Provide the (X, Y) coordinate of the cell's center where the given text is located.  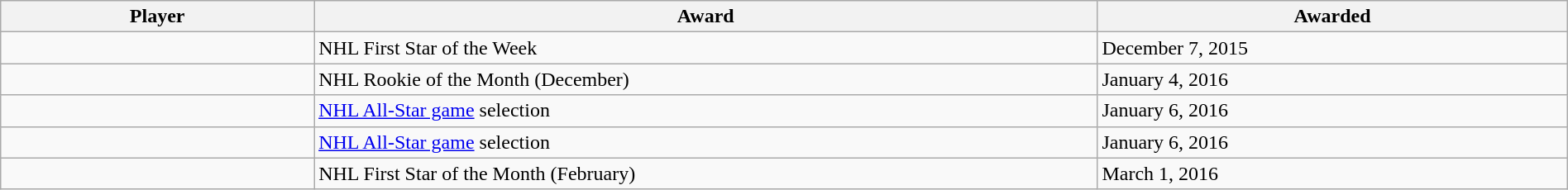
Award (706, 17)
Awarded (1332, 17)
March 1, 2016 (1332, 173)
Player (157, 17)
December 7, 2015 (1332, 48)
NHL Rookie of the Month (December) (706, 79)
NHL First Star of the Week (706, 48)
NHL First Star of the Month (February) (706, 173)
January 4, 2016 (1332, 79)
